Determine the [X, Y] coordinate at the center of the cell enclosing the given text.  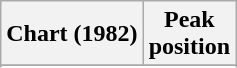
Peakposition [189, 34]
Chart (1982) [72, 34]
